Locate the cell with the specified text and output its (X, Y) center coordinate. 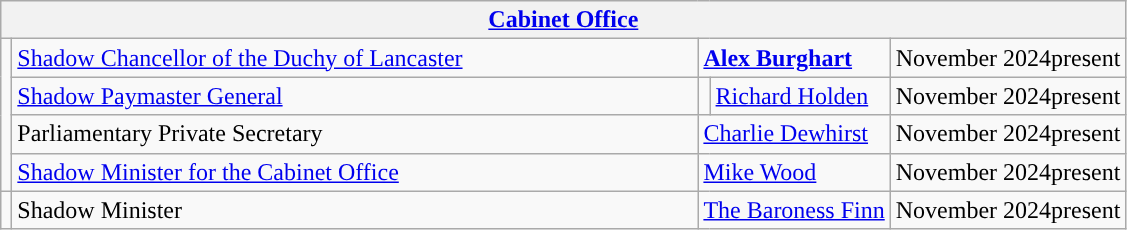
Alex Burghart (794, 58)
Charlie Dewhirst (794, 134)
Richard Holden (800, 96)
Shadow Chancellor of the Duchy of Lancaster (355, 58)
Mike Wood (794, 172)
Cabinet Office (564, 20)
Parliamentary Private Secretary (355, 134)
Shadow Paymaster General (355, 96)
The Baroness Finn (794, 210)
Shadow Minister (355, 210)
Shadow Minister for the Cabinet Office (355, 172)
